Provide the [X, Y] coordinate of the cell's center where the given text is located.  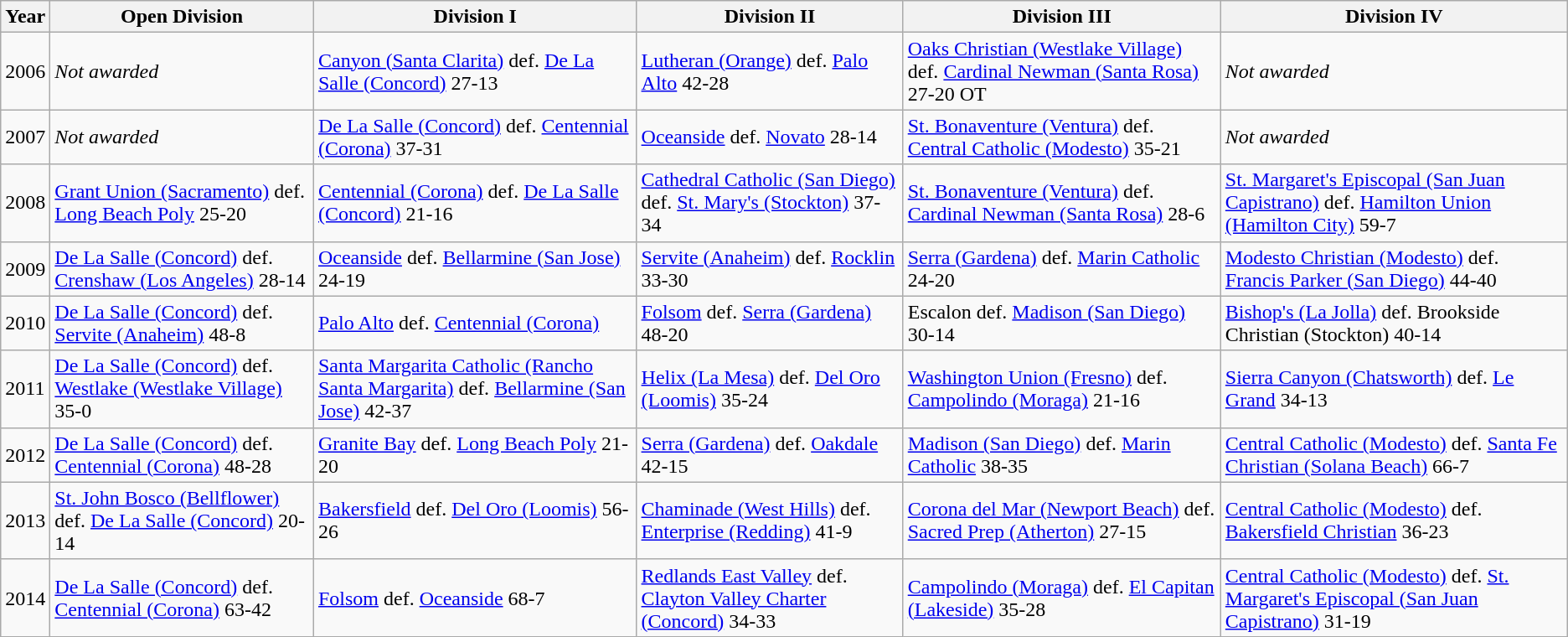
Lutheran (Orange) def. Palo Alto 42-28 [770, 71]
Campolindo (Moraga) def. El Capitan (Lakeside) 35-28 [1062, 598]
Canyon (Santa Clarita) def. De La Salle (Concord) 27-13 [475, 71]
Cathedral Catholic (San Diego) def. St. Mary's (Stockton) 37-34 [770, 203]
Oceanside def. Novato 28-14 [770, 137]
2010 [25, 324]
Servite (Anaheim) def. Rocklin 33-30 [770, 268]
Escalon def. Madison (San Diego) 30-14 [1062, 324]
Open Division [183, 17]
De La Salle (Concord) def. Servite (Anaheim) 48-8 [183, 324]
Serra (Gardena) def. Marin Catholic 24-20 [1062, 268]
St. Bonaventure (Ventura) def. Cardinal Newman (Santa Rosa) 28-6 [1062, 203]
De La Salle (Concord) def. Centennial (Corona) 63-42 [183, 598]
De La Salle (Concord) def. Centennial (Corona) 48-28 [183, 454]
Year [25, 17]
2009 [25, 268]
2007 [25, 137]
Division III [1062, 17]
Folsom def. Oceanside 68-7 [475, 598]
Folsom def. Serra (Gardena) 48-20 [770, 324]
Bakersfield def. Del Oro (Loomis) 56-26 [475, 520]
Oceanside def. Bellarmine (San Jose) 24-19 [475, 268]
De La Salle (Concord) def. Crenshaw (Los Angeles) 28-14 [183, 268]
De La Salle (Concord) def. Westlake (Westlake Village) 35-0 [183, 389]
De La Salle (Concord) def. Centennial (Corona) 37-31 [475, 137]
2012 [25, 454]
Madison (San Diego) def. Marin Catholic 38-35 [1062, 454]
Grant Union (Sacramento) def. Long Beach Poly 25-20 [183, 203]
Sierra Canyon (Chatsworth) def. Le Grand 34-13 [1394, 389]
Modesto Christian (Modesto) def. Francis Parker (San Diego) 44-40 [1394, 268]
St. Margaret's Episcopal (San Juan Capistrano) def. Hamilton Union (Hamilton City) 59-7 [1394, 203]
2011 [25, 389]
Serra (Gardena) def. Oakdale 42-15 [770, 454]
St. John Bosco (Bellflower) def. De La Salle (Concord) 20-14 [183, 520]
Redlands East Valley def. Clayton Valley Charter (Concord) 34-33 [770, 598]
Division IV [1394, 17]
Division II [770, 17]
2008 [25, 203]
Central Catholic (Modesto) def. Bakersfield Christian 36-23 [1394, 520]
2006 [25, 71]
Chaminade (West Hills) def. Enterprise (Redding) 41-9 [770, 520]
Oaks Christian (Westlake Village) def. Cardinal Newman (Santa Rosa) 27-20 OT [1062, 71]
Centennial (Corona) def. De La Salle (Concord) 21-16 [475, 203]
Division I [475, 17]
Bishop's (La Jolla) def. Brookside Christian (Stockton) 40-14 [1394, 324]
St. Bonaventure (Ventura) def. Central Catholic (Modesto) 35-21 [1062, 137]
Central Catholic (Modesto) def. Santa Fe Christian (Solana Beach) 66-7 [1394, 454]
Santa Margarita Catholic (Rancho Santa Margarita) def. Bellarmine (San Jose) 42-37 [475, 389]
Granite Bay def. Long Beach Poly 21-20 [475, 454]
Corona del Mar (Newport Beach) def. Sacred Prep (Atherton) 27-15 [1062, 520]
Palo Alto def. Centennial (Corona) [475, 324]
Central Catholic (Modesto) def. St. Margaret's Episcopal (San Juan Capistrano) 31-19 [1394, 598]
Washington Union (Fresno) def. Campolindo (Moraga) 21-16 [1062, 389]
2013 [25, 520]
Helix (La Mesa) def. Del Oro (Loomis) 35-24 [770, 389]
2014 [25, 598]
